Output the [X, Y] coordinate of the center of the cell containing the given text.  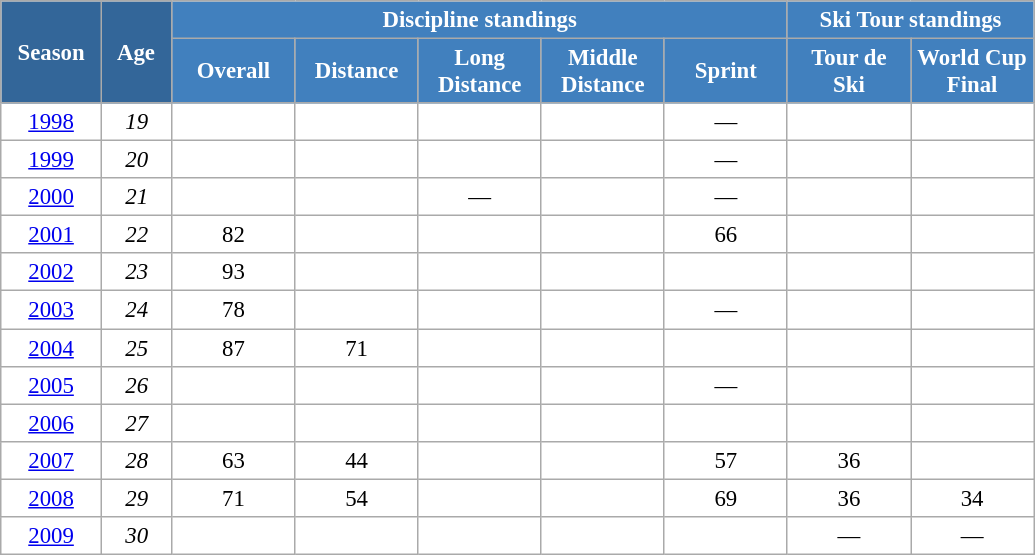
2003 [52, 310]
2000 [52, 197]
Long Distance [480, 72]
24 [136, 310]
1999 [52, 160]
Ski Tour standings [910, 20]
2001 [52, 235]
29 [136, 498]
Age [136, 52]
Season [52, 52]
25 [136, 348]
63 [234, 460]
2007 [52, 460]
Middle Distance [602, 72]
19 [136, 122]
87 [234, 348]
44 [356, 460]
66 [726, 235]
26 [136, 385]
57 [726, 460]
30 [136, 536]
20 [136, 160]
World CupFinal [972, 72]
22 [136, 235]
34 [972, 498]
2006 [52, 423]
2002 [52, 273]
28 [136, 460]
82 [234, 235]
Sprint [726, 72]
93 [234, 273]
2009 [52, 536]
2005 [52, 385]
2008 [52, 498]
Overall [234, 72]
2004 [52, 348]
54 [356, 498]
Discipline standings [480, 20]
27 [136, 423]
69 [726, 498]
1998 [52, 122]
Distance [356, 72]
78 [234, 310]
Tour deSki [848, 72]
21 [136, 197]
23 [136, 273]
